Capture the cell that displays the provided text and extract its (X, Y) central coordinate. 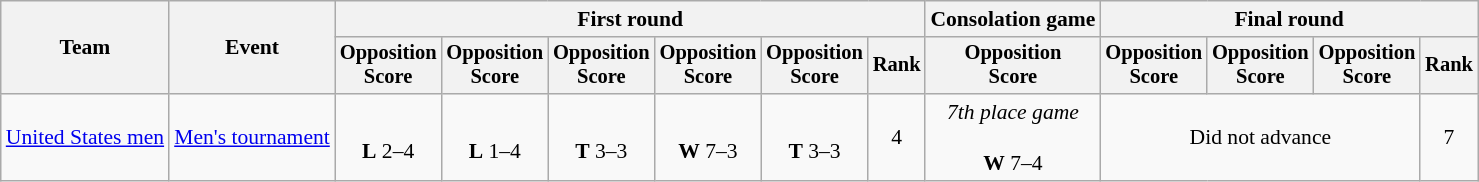
United States men (85, 138)
Did not advance (1260, 138)
7th place gameW 7–4 (1012, 138)
First round (630, 19)
Men's tournament (252, 138)
Team (85, 48)
Event (252, 48)
Final round (1288, 19)
7 (1449, 138)
L 2–4 (388, 138)
W 7–3 (708, 138)
L 1–4 (494, 138)
Consolation game (1012, 19)
4 (897, 138)
